Pinpoint the cell where the given text exists, returning its [x, y] midpoint coordinate. 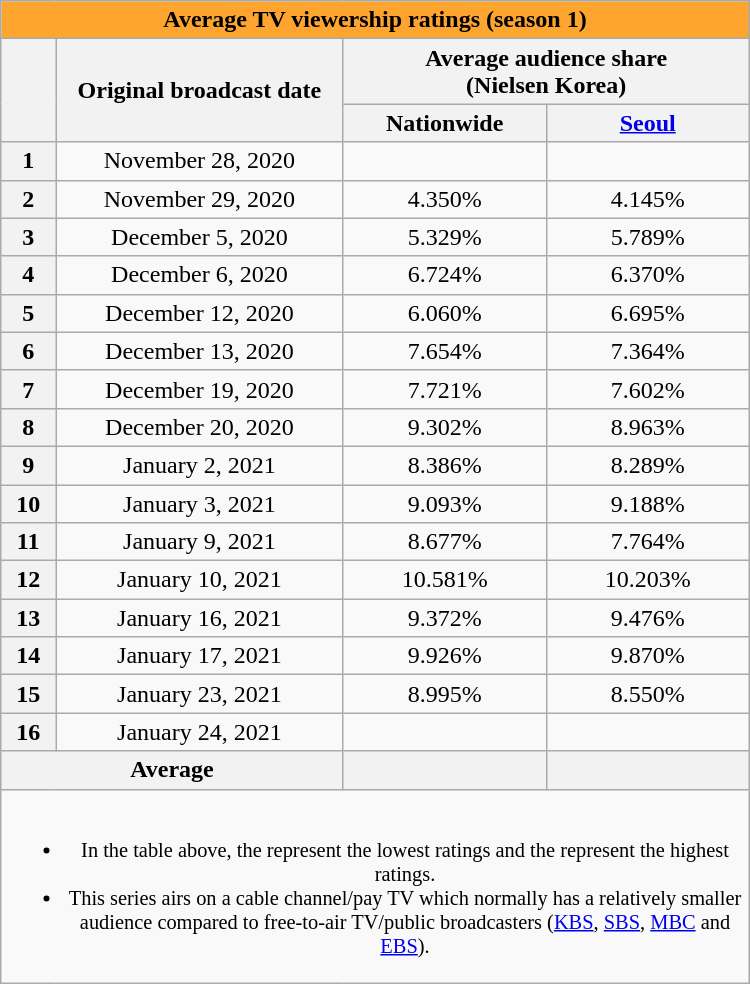
5 [28, 313]
11 [28, 542]
7 [28, 389]
December 20, 2020 [200, 427]
5.329% [444, 237]
7.654% [444, 351]
4.350% [444, 199]
7.364% [648, 351]
January 17, 2021 [200, 656]
8.386% [444, 465]
14 [28, 656]
December 12, 2020 [200, 313]
1 [28, 161]
December 13, 2020 [200, 351]
January 16, 2021 [200, 618]
Average TV viewership ratings (season 1) [375, 20]
8.677% [444, 542]
7.602% [648, 389]
Original broadcast date [200, 90]
9.870% [648, 656]
12 [28, 580]
9.188% [648, 503]
4.145% [648, 199]
2 [28, 199]
4 [28, 275]
6.370% [648, 275]
Average audience share(Nielsen Korea) [546, 72]
8.289% [648, 465]
8.995% [444, 694]
Seoul [648, 123]
9.093% [444, 503]
December 5, 2020 [200, 237]
8.963% [648, 427]
10.581% [444, 580]
6.060% [444, 313]
January 2, 2021 [200, 465]
Average [172, 770]
6.724% [444, 275]
9 [28, 465]
January 10, 2021 [200, 580]
January 24, 2021 [200, 732]
9.302% [444, 427]
6.695% [648, 313]
January 3, 2021 [200, 503]
December 19, 2020 [200, 389]
9.372% [444, 618]
8.550% [648, 694]
15 [28, 694]
9.476% [648, 618]
November 29, 2020 [200, 199]
13 [28, 618]
January 9, 2021 [200, 542]
December 6, 2020 [200, 275]
8 [28, 427]
3 [28, 237]
Nationwide [444, 123]
10 [28, 503]
January 23, 2021 [200, 694]
7.764% [648, 542]
9.926% [444, 656]
16 [28, 732]
10.203% [648, 580]
6 [28, 351]
November 28, 2020 [200, 161]
7.721% [444, 389]
5.789% [648, 237]
